Identify which cell holds the provided text, then report its [X, Y] central coordinate. 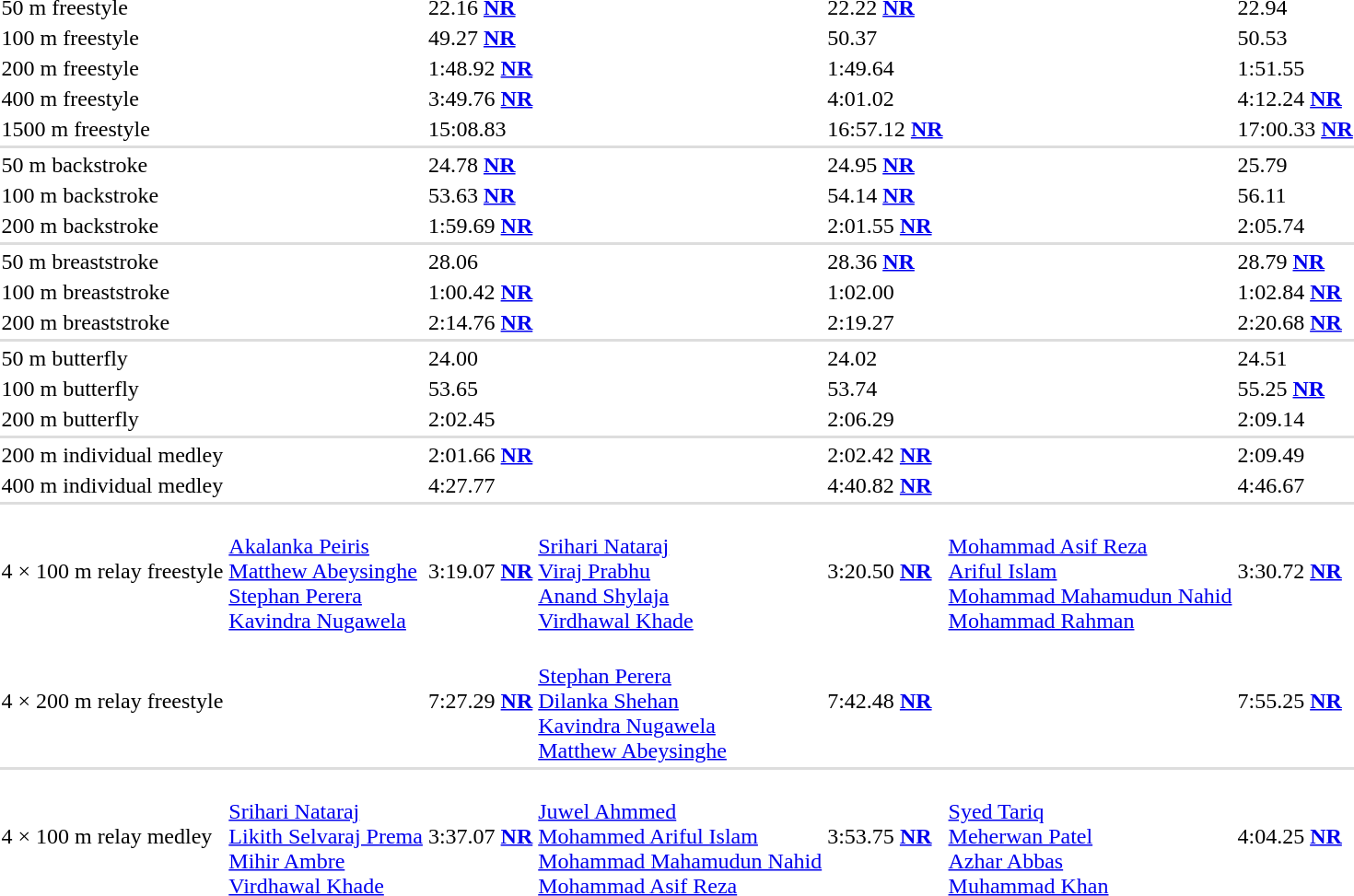
54.14 NR [885, 195]
1:02.84 NR [1295, 292]
28.79 NR [1295, 262]
4 × 200 m relay freestyle [112, 701]
55.25 NR [1295, 389]
53.65 [480, 389]
2:09.49 [1295, 455]
2:06.29 [885, 419]
50.53 [1295, 38]
2:01.55 NR [885, 226]
200 m freestyle [112, 68]
4:46.67 [1295, 485]
4 × 100 m relay freestyle [112, 571]
1500 m freestyle [112, 129]
2:05.74 [1295, 226]
3:20.50 NR [885, 571]
400 m individual medley [112, 485]
50 m breaststroke [112, 262]
2:20.68 NR [1295, 322]
56.11 [1295, 195]
3:30.72 NR [1295, 571]
4:40.82 NR [885, 485]
4:01.02 [885, 99]
2:19.27 [885, 322]
1:49.64 [885, 68]
200 m butterfly [112, 419]
100 m butterfly [112, 389]
28.36 NR [885, 262]
49.27 NR [480, 38]
400 m freestyle [112, 99]
7:42.48 NR [885, 701]
100 m freestyle [112, 38]
1:00.42 NR [480, 292]
7:27.29 NR [480, 701]
2:02.42 NR [885, 455]
50 m backstroke [112, 165]
3:49.76 NR [480, 99]
2:09.14 [1295, 419]
1:51.55 [1295, 68]
24.00 [480, 358]
100 m breaststroke [112, 292]
4:27.77 [480, 485]
3:19.07 NR [480, 571]
24.02 [885, 358]
200 m individual medley [112, 455]
50 m butterfly [112, 358]
100 m backstroke [112, 195]
2:14.76 NR [480, 322]
1:48.92 NR [480, 68]
7:55.25 NR [1295, 701]
Mohammad Asif RezaAriful IslamMohammad Mahamudun NahidMohammad Rahman [1091, 571]
53.63 NR [480, 195]
200 m backstroke [112, 226]
24.95 NR [885, 165]
53.74 [885, 389]
Akalanka PeirisMatthew AbeysingheStephan PereraKavindra Nugawela [326, 571]
200 m breaststroke [112, 322]
2:01.66 NR [480, 455]
1:59.69 NR [480, 226]
15:08.83 [480, 129]
25.79 [1295, 165]
1:02.00 [885, 292]
24.78 NR [480, 165]
17:00.33 NR [1295, 129]
50.37 [885, 38]
Srihari NatarajViraj PrabhuAnand ShylajaVirdhawal Khade [680, 571]
Stephan PereraDilanka ShehanKavindra NugawelaMatthew Abeysinghe [680, 701]
28.06 [480, 262]
2:02.45 [480, 419]
16:57.12 NR [885, 129]
24.51 [1295, 358]
4:12.24 NR [1295, 99]
